Pinpoint the cell where the given text exists, returning its [x, y] midpoint coordinate. 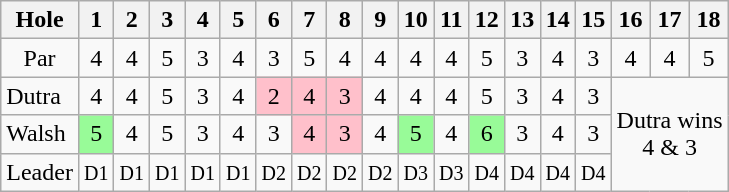
17 [670, 20]
Dutra [40, 96]
18 [708, 20]
Leader [40, 172]
Dutra wins4 & 3 [670, 134]
15 [594, 20]
8 [345, 20]
Par [40, 58]
7 [309, 20]
1 [96, 20]
9 [380, 20]
13 [523, 20]
Walsh [40, 134]
14 [558, 20]
Hole [40, 20]
16 [630, 20]
10 [416, 20]
11 [452, 20]
12 [487, 20]
